For the text-containing cell, return its midpoint in (x, y) coordinate format. 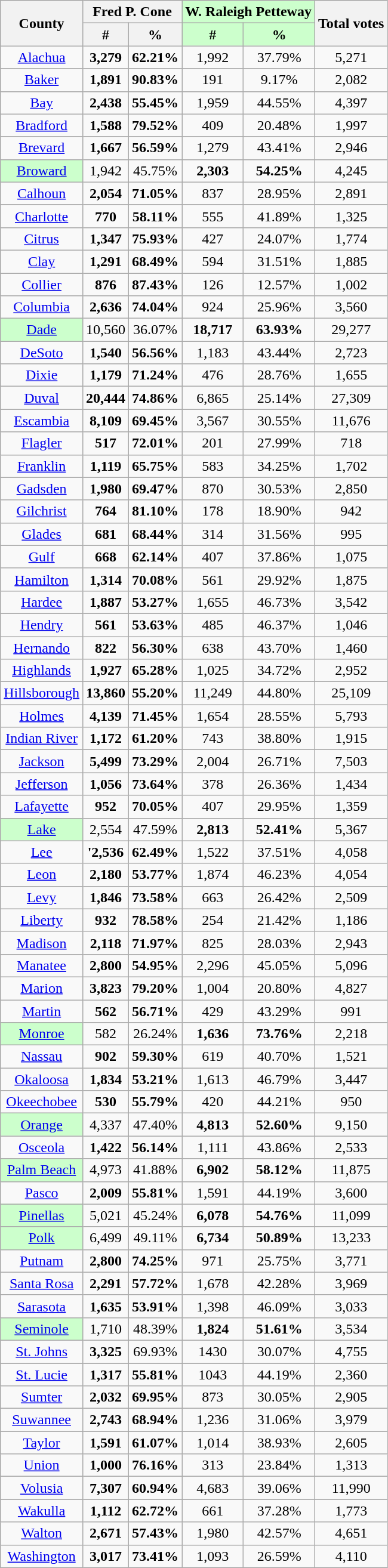
Charlotte (42, 216)
4,054 (351, 875)
37.86% (279, 557)
Hardee (42, 602)
28.55% (279, 716)
9.17% (279, 80)
Marion (42, 988)
2,605 (351, 1443)
54.95% (155, 965)
Hendry (42, 625)
1,874 (213, 875)
34.72% (279, 671)
3,325 (105, 1351)
2,943 (351, 943)
43.70% (279, 647)
5,096 (351, 965)
4,058 (351, 852)
11,676 (351, 421)
3,600 (351, 1193)
718 (351, 443)
1,398 (213, 1306)
W. Raleigh Petteway (248, 12)
58.12% (279, 1170)
30.55% (279, 421)
53.27% (155, 602)
31.51% (279, 261)
1,347 (105, 239)
69.93% (155, 1351)
St. Lucie (42, 1374)
2,636 (105, 307)
6,499 (105, 1238)
2,009 (105, 1193)
44.21% (279, 1102)
90.83% (155, 80)
1,004 (213, 988)
57.72% (155, 1283)
1,636 (213, 1034)
25.96% (279, 307)
70.05% (155, 807)
1,540 (105, 353)
30.05% (279, 1397)
254 (213, 920)
Putnam (42, 1261)
53.77% (155, 875)
55.45% (155, 103)
4,827 (351, 988)
4,973 (105, 1170)
Union (42, 1465)
2,438 (105, 103)
1,314 (105, 579)
583 (213, 466)
18,717 (213, 330)
562 (105, 1011)
37.79% (279, 57)
1,000 (105, 1465)
46.23% (279, 875)
25.14% (279, 398)
950 (351, 1102)
69.45% (155, 421)
663 (213, 897)
46.73% (279, 602)
56.71% (155, 1011)
3,447 (351, 1079)
1,046 (351, 625)
661 (213, 1511)
Bay (42, 103)
Volusia (42, 1488)
2,554 (105, 829)
55.79% (155, 1102)
57.43% (155, 1533)
5,367 (351, 829)
20.48% (279, 125)
81.10% (155, 511)
4,651 (351, 1533)
74.86% (155, 398)
555 (213, 216)
2,533 (351, 1147)
1,834 (105, 1079)
Franklin (42, 466)
12.57% (279, 285)
28.95% (279, 193)
61.20% (155, 739)
29.92% (279, 579)
2,296 (213, 965)
2,360 (351, 1374)
1043 (213, 1374)
11,099 (351, 1215)
68.94% (155, 1420)
1,702 (351, 466)
60.94% (155, 1488)
52.60% (279, 1125)
29,277 (351, 330)
4,337 (105, 1125)
45.24% (155, 1215)
1,075 (351, 557)
59.30% (155, 1057)
Calhoun (42, 193)
1,942 (105, 171)
Santa Rosa (42, 1283)
13,860 (105, 693)
Washington (42, 1556)
2,180 (105, 875)
56.30% (155, 647)
Nassau (42, 1057)
4,110 (351, 1556)
56.14% (155, 1147)
79.52% (155, 125)
2,813 (213, 829)
Orange (42, 1125)
3,534 (351, 1329)
1,422 (105, 1147)
62.72% (155, 1511)
'2,536 (105, 852)
1,915 (351, 739)
3,979 (351, 1420)
Madison (42, 943)
53.63% (155, 625)
Palm Beach (42, 1170)
Liberty (42, 920)
932 (105, 920)
2,891 (351, 193)
St. Johns (42, 1351)
2,303 (213, 171)
870 (213, 489)
Levy (42, 897)
Indian River (42, 739)
44.80% (279, 693)
825 (213, 943)
37.28% (279, 1511)
429 (213, 1011)
485 (213, 625)
743 (213, 739)
2,850 (351, 489)
3,969 (351, 1283)
30.53% (279, 489)
Okeechobee (42, 1102)
1,179 (105, 375)
1,172 (105, 739)
Lake (42, 829)
79.20% (155, 988)
Gulf (42, 557)
46.37% (279, 625)
23.84% (279, 1465)
11,875 (351, 1170)
582 (105, 1034)
55.20% (155, 693)
3,771 (351, 1261)
2,118 (105, 943)
1,885 (351, 261)
62.21% (155, 57)
638 (213, 647)
681 (105, 534)
30.07% (279, 1351)
902 (105, 1057)
2,291 (105, 1283)
3,542 (351, 602)
Escambia (42, 421)
Wakulla (42, 1511)
668 (105, 557)
51.61% (279, 1329)
Hernando (42, 647)
53.91% (155, 1306)
1,522 (213, 852)
1,710 (105, 1329)
69.47% (155, 489)
1,875 (351, 579)
942 (351, 511)
Citrus (42, 239)
Seminole (42, 1329)
971 (213, 1261)
420 (213, 1102)
822 (105, 647)
13,233 (351, 1238)
313 (213, 1465)
70.08% (155, 579)
26.59% (279, 1556)
Collier (42, 285)
Martin (42, 1011)
28.76% (279, 375)
1,997 (351, 125)
73.64% (155, 784)
Polk (42, 1238)
476 (213, 375)
1,056 (105, 784)
Holmes (42, 716)
924 (213, 307)
DeSoto (42, 353)
1,959 (213, 103)
1,887 (105, 602)
1,025 (213, 671)
Clay (42, 261)
74.04% (155, 307)
6,078 (213, 1215)
770 (105, 216)
1,654 (213, 716)
1,635 (105, 1306)
5,271 (351, 57)
48.39% (155, 1329)
1430 (213, 1351)
37.51% (279, 852)
68.44% (155, 534)
54.76% (279, 1215)
530 (105, 1102)
71.24% (155, 375)
1,014 (213, 1443)
873 (213, 1397)
1,325 (351, 216)
952 (105, 807)
62.14% (155, 557)
Hamilton (42, 579)
Glades (42, 534)
Walton (42, 1533)
1,613 (213, 1079)
Dixie (42, 375)
619 (213, 1057)
43.41% (279, 148)
4,245 (351, 171)
71.97% (155, 943)
3,033 (351, 1306)
68.49% (155, 261)
62.49% (155, 852)
46.79% (279, 1079)
58.11% (155, 216)
76.16% (155, 1465)
41.88% (155, 1170)
1,667 (105, 148)
Bradford (42, 125)
11,990 (351, 1488)
44.55% (279, 103)
1,279 (213, 148)
6,865 (213, 398)
54.25% (279, 171)
1,588 (105, 125)
Gilchrist (42, 511)
3,567 (213, 421)
56.56% (155, 353)
3,560 (351, 307)
2,082 (351, 80)
1,774 (351, 239)
3,017 (105, 1556)
1,313 (351, 1465)
36.07% (155, 330)
7,503 (351, 761)
38.93% (279, 1443)
191 (213, 80)
7,307 (105, 1488)
8,109 (105, 421)
73.76% (279, 1034)
1,291 (105, 261)
53.21% (155, 1079)
43.44% (279, 353)
40.70% (279, 1057)
2,509 (351, 897)
69.95% (155, 1397)
995 (351, 534)
34.25% (279, 466)
1,186 (351, 920)
Flagler (42, 443)
2,723 (351, 353)
1,359 (351, 807)
65.75% (155, 466)
409 (213, 125)
73.41% (155, 1556)
Gadsden (42, 489)
764 (105, 511)
1,111 (213, 1147)
50.89% (279, 1238)
Sumter (42, 1397)
1,119 (105, 466)
Pinellas (42, 1215)
991 (351, 1011)
126 (213, 285)
Highlands (42, 671)
Lafayette (42, 807)
1,846 (105, 897)
Osceola (42, 1147)
46.09% (279, 1306)
2,743 (105, 1420)
378 (213, 784)
314 (213, 534)
3,279 (105, 57)
3,823 (105, 988)
75.93% (155, 239)
61.07% (155, 1443)
1,112 (105, 1511)
1,460 (351, 647)
Jackson (42, 761)
Okaloosa (42, 1079)
41.89% (279, 216)
31.56% (279, 534)
25,109 (351, 693)
5,021 (105, 1215)
Pasco (42, 1193)
65.28% (155, 671)
39.06% (279, 1488)
1,434 (351, 784)
6,902 (213, 1170)
1,093 (213, 1556)
63.93% (279, 330)
1,002 (351, 285)
5,499 (105, 761)
Broward (42, 171)
2,054 (105, 193)
47.40% (155, 1125)
4,139 (105, 716)
25.75% (279, 1261)
Brevard (42, 148)
27,309 (351, 398)
26.36% (279, 784)
201 (213, 443)
87.43% (155, 285)
County (42, 23)
28.03% (279, 943)
52.41% (279, 829)
2,946 (351, 148)
4,813 (213, 1125)
27.99% (279, 443)
49.11% (155, 1238)
Hillsborough (42, 693)
6,734 (213, 1238)
20,444 (105, 398)
876 (105, 285)
78.58% (155, 920)
1,927 (105, 671)
178 (213, 511)
Columbia (42, 307)
9,150 (351, 1125)
42.57% (279, 1533)
43.29% (279, 1011)
29.95% (279, 807)
10,560 (105, 330)
427 (213, 239)
517 (105, 443)
56.59% (155, 148)
1,824 (213, 1329)
1,317 (105, 1374)
Leon (42, 875)
71.05% (155, 193)
1,773 (351, 1511)
1,236 (213, 1420)
4,397 (351, 103)
1,891 (105, 80)
43.86% (279, 1147)
38.80% (279, 739)
1,521 (351, 1057)
2,905 (351, 1397)
Sarasota (42, 1306)
4,683 (213, 1488)
20.80% (279, 988)
Taylor (42, 1443)
71.45% (155, 716)
11,249 (213, 693)
Manatee (42, 965)
2,004 (213, 761)
Total votes (351, 23)
1,992 (213, 57)
2,952 (351, 671)
1,678 (213, 1283)
42.28% (279, 1283)
73.29% (155, 761)
Suwannee (42, 1420)
1,183 (213, 353)
837 (213, 193)
Jefferson (42, 784)
18.90% (279, 511)
2,671 (105, 1533)
45.05% (279, 965)
74.25% (155, 1261)
Baker (42, 80)
24.07% (279, 239)
Lee (42, 852)
Dade (42, 330)
Monroe (42, 1034)
2,032 (105, 1397)
26.42% (279, 897)
47.59% (155, 829)
5,793 (351, 716)
21.42% (279, 920)
31.06% (279, 1420)
594 (213, 261)
26.24% (155, 1034)
26.71% (279, 761)
4,755 (351, 1351)
2,218 (351, 1034)
Fred P. Cone (132, 12)
72.01% (155, 443)
45.75% (155, 171)
Alachua (42, 57)
Duval (42, 398)
73.58% (155, 897)
